From the cell containing the given text, extract its center point as (x, y) coordinate. 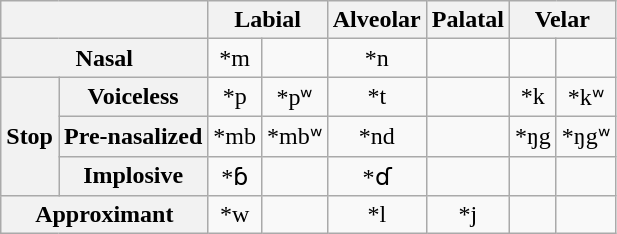
Labial (268, 20)
*mbʷ (295, 136)
Voiceless (132, 97)
*t (376, 97)
*ɗ (376, 176)
*pʷ (295, 97)
*m (235, 58)
Approximant (104, 215)
*n (376, 58)
Velar (562, 20)
*j (468, 215)
*k (532, 97)
Nasal (104, 58)
*ŋgʷ (586, 136)
*kʷ (586, 97)
*mb (235, 136)
Palatal (468, 20)
*w (235, 215)
Implosive (132, 176)
Alveolar (376, 20)
*p (235, 97)
*ŋg (532, 136)
*l (376, 215)
*nd (376, 136)
*ɓ (235, 176)
Pre-nasalized (132, 136)
Stop (30, 136)
